Return [X, Y] of the center of cell containing provided text 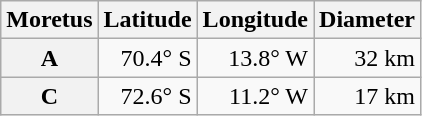
Diameter [368, 20]
Longitude [255, 20]
72.6° S [148, 96]
Moretus [50, 20]
70.4° S [148, 58]
Latitude [148, 20]
11.2° W [255, 96]
17 km [368, 96]
A [50, 58]
C [50, 96]
32 km [368, 58]
13.8° W [255, 58]
